Determine the [X, Y] coordinate at the center of the cell enclosing the given text.  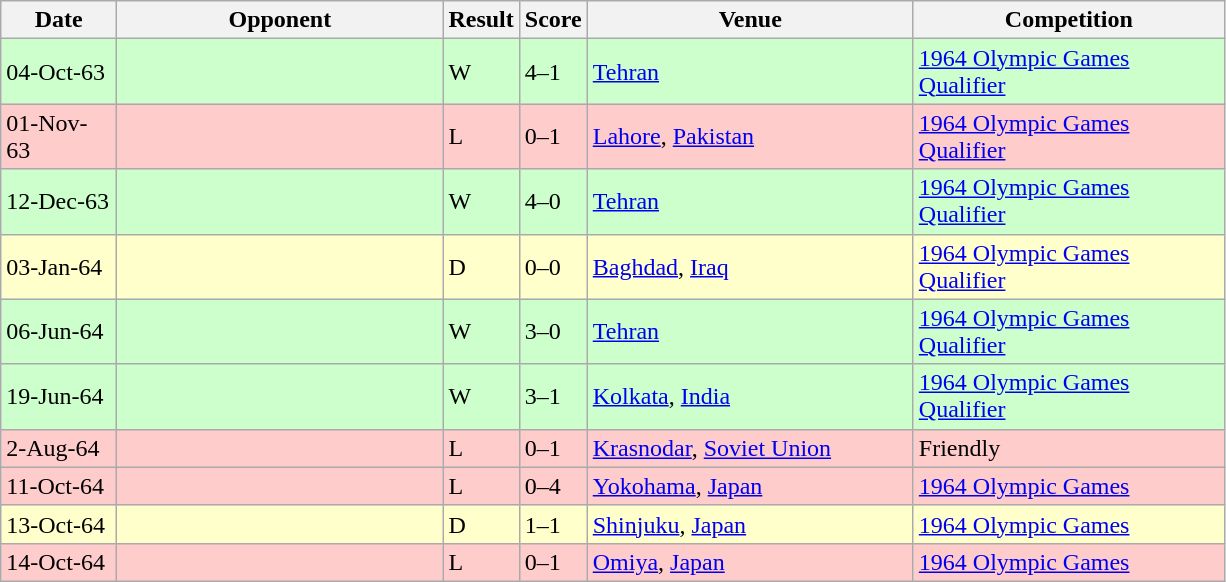
0–4 [553, 486]
4–1 [553, 72]
2-Aug-64 [59, 448]
Date [59, 20]
Krasnodar, Soviet Union [750, 448]
0–0 [553, 266]
Yokohama, Japan [750, 486]
06-Jun-64 [59, 332]
14-Oct-64 [59, 562]
Omiya, Japan [750, 562]
1–1 [553, 524]
03-Jan-64 [59, 266]
Lahore, Pakistan [750, 136]
Shinjuku, Japan [750, 524]
Friendly [1068, 448]
Venue [750, 20]
13-Oct-64 [59, 524]
12-Dec-63 [59, 202]
Opponent [280, 20]
11-Oct-64 [59, 486]
01-Nov-63 [59, 136]
Baghdad, Iraq [750, 266]
Score [553, 20]
Kolkata, India [750, 396]
19-Jun-64 [59, 396]
3–1 [553, 396]
Competition [1068, 20]
4–0 [553, 202]
Result [481, 20]
04-Oct-63 [59, 72]
3–0 [553, 332]
